Find where the given text appears and provide that cell's center as [x, y] coordinate. 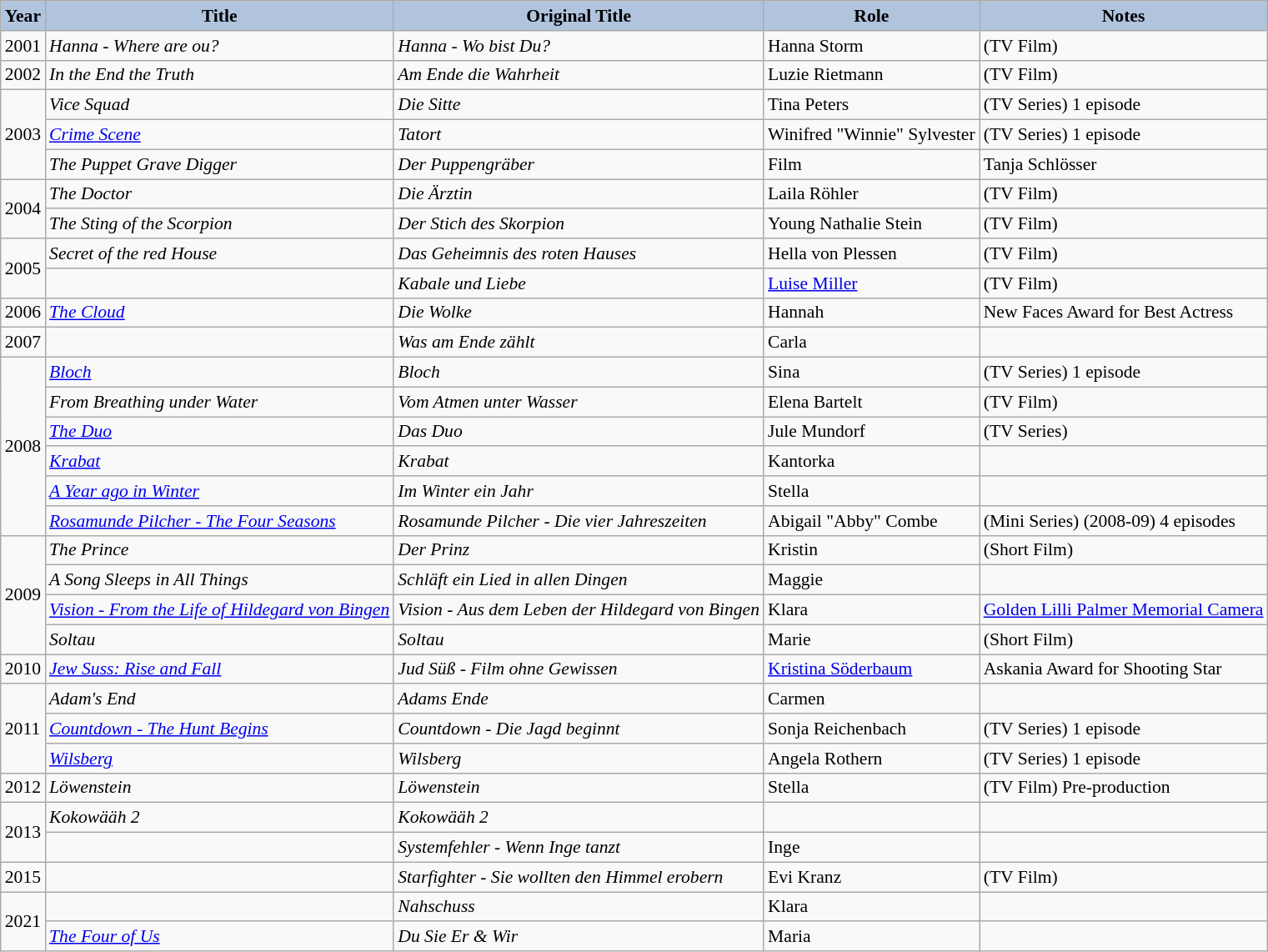
2006 [23, 313]
2004 [23, 208]
Was am Ende zählt [579, 343]
Carmen [872, 699]
Crime Scene [219, 135]
Das Geheimnis des roten Hauses [579, 253]
A Song Sleeps in All Things [219, 580]
Jud Süß - Film ohne Gewissen [579, 669]
Kristin [872, 550]
Maggie [872, 580]
Year [23, 16]
Tanja Schlösser [1124, 164]
Marie [872, 639]
Title [219, 16]
Abigail "Abby" Combe [872, 521]
2015 [23, 877]
Sonja Reichenbach [872, 729]
2009 [23, 594]
2007 [23, 343]
Vision - Aus dem Leben der Hildegard von Bingen [579, 610]
The Cloud [219, 313]
Luzie Rietmann [872, 75]
Adam's End [219, 699]
Das Duo [579, 432]
The Doctor [219, 194]
Hannah [872, 313]
Kristina Söderbaum [872, 669]
Countdown - Die Jagd beginnt [579, 729]
Inge [872, 848]
Luise Miller [872, 283]
A Year ago in Winter [219, 491]
Hanna - Wo bist Du? [579, 46]
From Breathing under Water [219, 402]
2005 [23, 268]
2008 [23, 447]
Der Prinz [579, 550]
Kabale und Liebe [579, 283]
Kantorka [872, 462]
Golden Lilli Palmer Memorial Camera [1124, 610]
2002 [23, 75]
Vom Atmen unter Wasser [579, 402]
Systemfehler - Wenn Inge tanzt [579, 848]
Film [872, 164]
Secret of the red House [219, 253]
Im Winter ein Jahr [579, 491]
Der Stich des Skorpion [579, 224]
Am Ende die Wahrheit [579, 75]
(TV Film) Pre-production [1124, 788]
Young Nathalie Stein [872, 224]
Vice Squad [219, 105]
(TV Series) [1124, 432]
Schläft ein Lied in allen Dingen [579, 580]
Hella von Plessen [872, 253]
The Four of Us [219, 937]
Role [872, 16]
2013 [23, 832]
Evi Kranz [872, 877]
Hanna Storm [872, 46]
Vision - From the Life of Hildegard von Bingen [219, 610]
Elena Bartelt [872, 402]
The Prince [219, 550]
Jule Mundorf [872, 432]
Angela Rothern [872, 759]
New Faces Award for Best Actress [1124, 313]
Rosamunde Pilcher - Die vier Jahreszeiten [579, 521]
Der Puppengräber [579, 164]
Rosamunde Pilcher - The Four Seasons [219, 521]
Laila Röhler [872, 194]
Sina [872, 373]
2003 [23, 135]
Winifred "Winnie" Sylvester [872, 135]
Hanna - Where are ou? [219, 46]
2021 [23, 922]
Tatort [579, 135]
Nahschuss [579, 907]
Notes [1124, 16]
Original Title [579, 16]
Du Sie Er & Wir [579, 937]
Die Wolke [579, 313]
Tina Peters [872, 105]
2011 [23, 729]
Maria [872, 937]
The Sting of the Scorpion [219, 224]
Countdown - The Hunt Begins [219, 729]
In the End the Truth [219, 75]
Adams Ende [579, 699]
2010 [23, 669]
Die Ärztin [579, 194]
The Duo [219, 432]
Carla [872, 343]
Askania Award for Shooting Star [1124, 669]
2012 [23, 788]
Starfighter - Sie wollten den Himmel erobern [579, 877]
The Puppet Grave Digger [219, 164]
Die Sitte [579, 105]
2001 [23, 46]
(Mini Series) (2008-09) 4 episodes [1124, 521]
Jew Suss: Rise and Fall [219, 669]
